From the cell containing the given text, extract its center point as [x, y] coordinate. 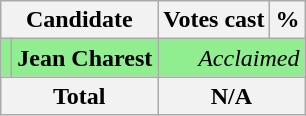
Candidate [80, 20]
Jean Charest [85, 58]
N/A [232, 96]
% [288, 20]
Total [80, 96]
Acclaimed [232, 58]
Votes cast [214, 20]
